Scan for the cell matching the given text and deliver its [x, y] coordinate at center. 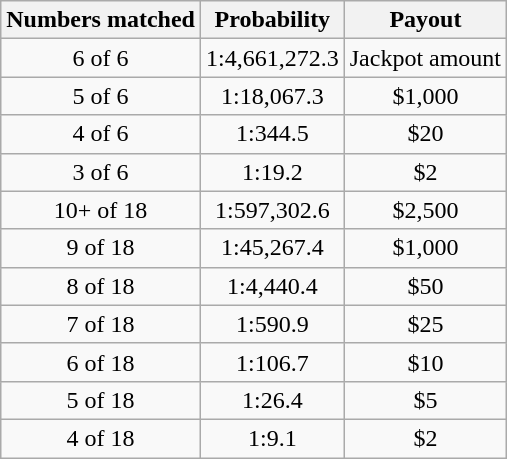
4 of 6 [101, 134]
1:19.2 [272, 172]
$20 [425, 134]
Payout [425, 20]
7 of 18 [101, 324]
6 of 6 [101, 58]
Numbers matched [101, 20]
6 of 18 [101, 362]
1:4,661,272.3 [272, 58]
$25 [425, 324]
Jackpot amount [425, 58]
1:106.7 [272, 362]
5 of 6 [101, 96]
9 of 18 [101, 248]
5 of 18 [101, 400]
$5 [425, 400]
1:597,302.6 [272, 210]
10+ of 18 [101, 210]
4 of 18 [101, 438]
1:590.9 [272, 324]
$10 [425, 362]
1:18,067.3 [272, 96]
1:344.5 [272, 134]
1:45,267.4 [272, 248]
8 of 18 [101, 286]
$2,500 [425, 210]
1:26.4 [272, 400]
1:4,440.4 [272, 286]
$50 [425, 286]
1:9.1 [272, 438]
Probability [272, 20]
3 of 6 [101, 172]
